For the text-containing cell, return its midpoint in (X, Y) coordinate format. 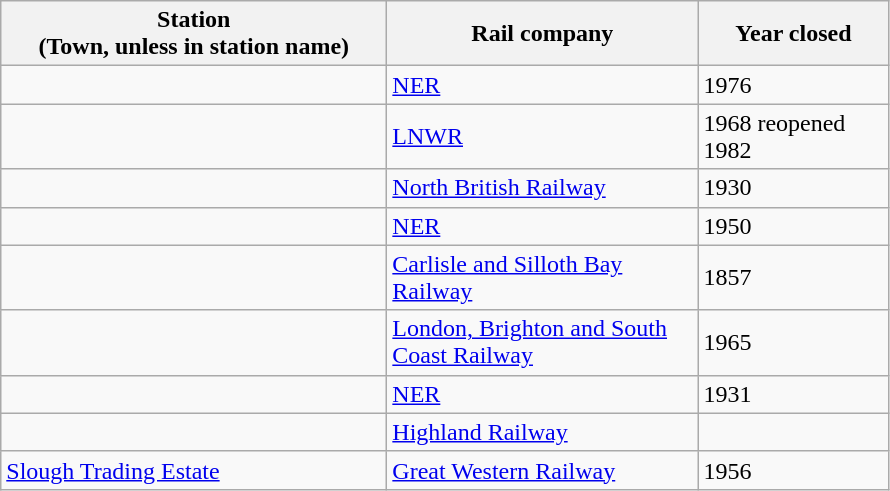
North British Railway (542, 188)
Station(Town, unless in station name) (194, 34)
Highland Railway (542, 432)
Great Western Railway (542, 470)
Slough Trading Estate (194, 470)
Year closed (794, 34)
1956 (794, 470)
1857 (794, 278)
LNWR (542, 136)
London, Brighton and South Coast Railway (542, 342)
1931 (794, 394)
1968 reopened 1982 (794, 136)
1976 (794, 85)
Rail company (542, 34)
1950 (794, 226)
1930 (794, 188)
1965 (794, 342)
Carlisle and Silloth Bay Railway (542, 278)
